Detect which cell encompasses the target text, then output its (X, Y) center coordinate. 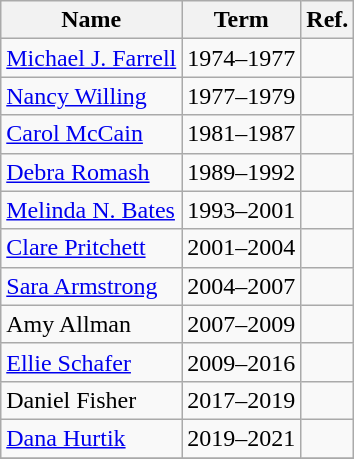
Sara Armstrong (92, 286)
1989–1992 (242, 172)
1974–1977 (242, 58)
1981–1987 (242, 134)
1977–1979 (242, 96)
Michael J. Farrell (92, 58)
2001–2004 (242, 248)
Dana Hurtik (92, 438)
Term (242, 20)
2019–2021 (242, 438)
Clare Pritchett (92, 248)
2009–2016 (242, 362)
2007–2009 (242, 324)
Ellie Schafer (92, 362)
Nancy Willing (92, 96)
Debra Romash (92, 172)
Daniel Fisher (92, 400)
Carol McCain (92, 134)
Melinda N. Bates (92, 210)
Ref. (328, 20)
Amy Allman (92, 324)
2017–2019 (242, 400)
1993–2001 (242, 210)
Name (92, 20)
2004–2007 (242, 286)
